Locate the cell with the specified text and output its (X, Y) center coordinate. 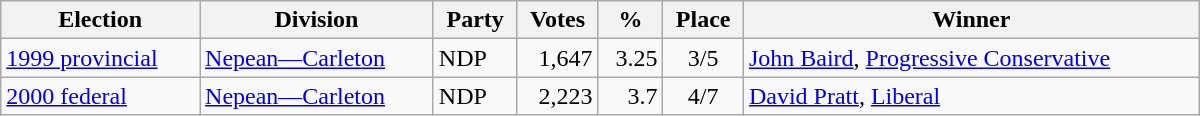
Party (475, 20)
Place (703, 20)
Election (100, 20)
Winner (971, 20)
% (630, 20)
David Pratt, Liberal (971, 96)
3.7 (630, 96)
4/7 (703, 96)
Votes (558, 20)
2000 federal (100, 96)
Division (317, 20)
1,647 (558, 58)
1999 provincial (100, 58)
2,223 (558, 96)
3/5 (703, 58)
John Baird, Progressive Conservative (971, 58)
3.25 (630, 58)
